Search for the cell housing the specified text and yield its [x, y] center coordinate. 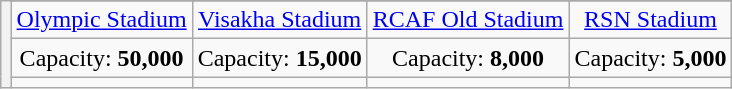
Olympic Stadium [102, 20]
Capacity: 50,000 [102, 58]
Capacity: 5,000 [650, 58]
Capacity: 8,000 [468, 58]
Visakha Stadium [280, 20]
RSN Stadium [650, 20]
RCAF Old Stadium [468, 20]
Capacity: 15,000 [280, 58]
